Return the (X, Y) coordinate for the center point of the cell that contains the specified text.  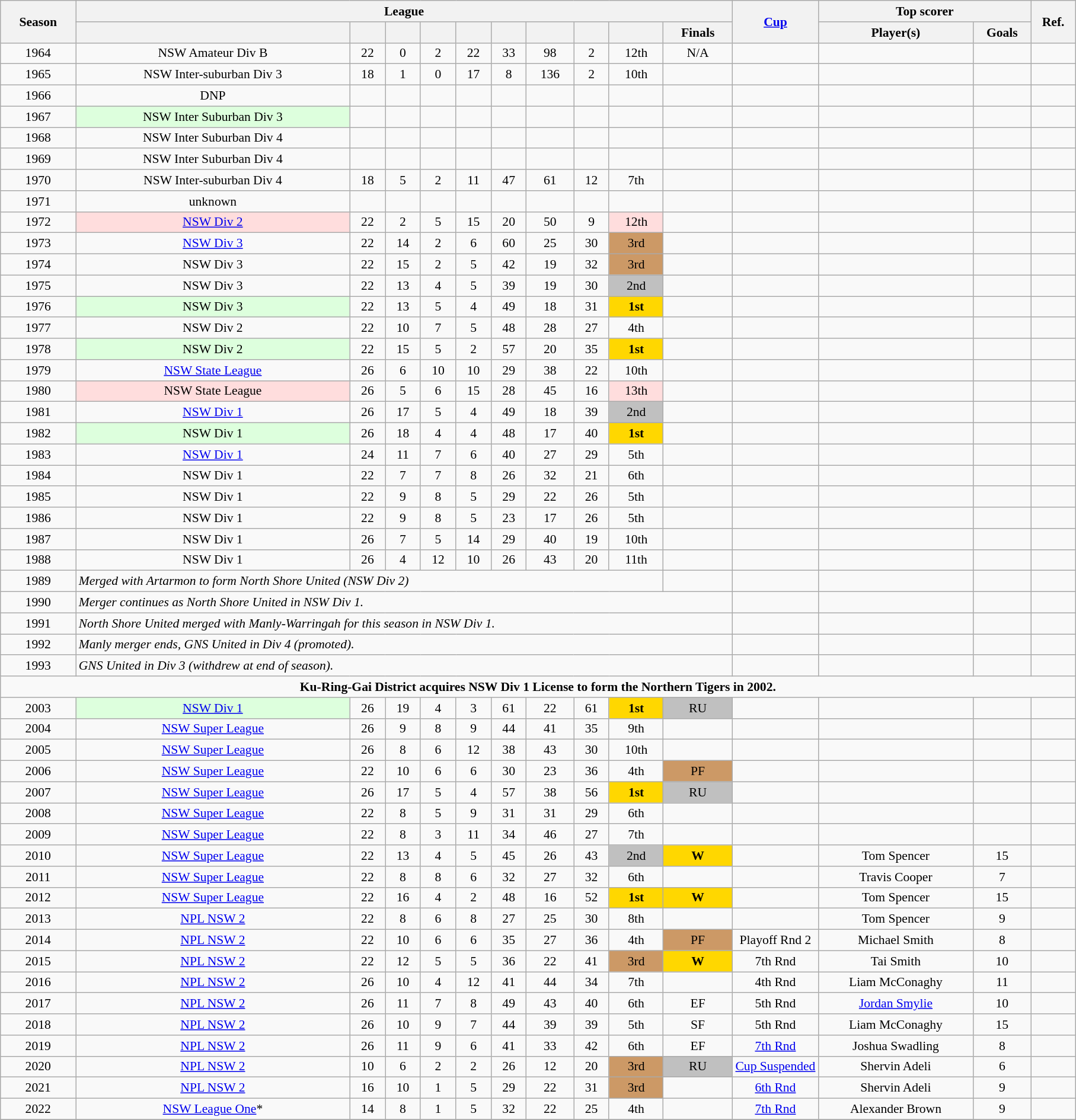
1985 (38, 497)
136 (550, 75)
2018 (38, 1025)
Merged with Artarmon to form North Shore United (NSW Div 2) (370, 581)
Alexander Brown (895, 1109)
2003 (38, 708)
2012 (38, 898)
2021 (38, 1088)
Merger continues as North Shore United in NSW Div 1. (404, 603)
1974 (38, 265)
2014 (38, 940)
2017 (38, 1004)
1973 (38, 244)
1993 (38, 666)
2010 (38, 856)
unknown (213, 201)
2022 (38, 1109)
1980 (38, 391)
1968 (38, 138)
Cup Suspended (775, 1067)
1965 (38, 75)
1992 (38, 645)
60 (509, 244)
24 (368, 455)
9th (636, 729)
Ku-Ring-Gai District acquires NSW Div 1 License to form the Northern Tigers in 2002. (538, 687)
1983 (38, 455)
56 (592, 792)
1979 (38, 370)
1984 (38, 476)
Manly merger ends, GNS United in Div 4 (promoted). (404, 645)
1969 (38, 159)
1988 (38, 560)
1967 (38, 117)
SF (698, 1025)
NSW Inter-suburban Div 4 (213, 180)
Joshua Swadling (895, 1046)
Cup (775, 21)
98 (550, 53)
13th (636, 391)
NSW Inter Suburban Div 3 (213, 117)
2019 (38, 1046)
1986 (38, 518)
2004 (38, 729)
2015 (38, 961)
N/A (698, 53)
1990 (38, 603)
Tai Smith (895, 961)
1978 (38, 349)
Player(s) (895, 33)
2013 (38, 919)
2005 (38, 750)
Top scorer (925, 11)
1989 (38, 581)
2011 (38, 877)
1975 (38, 286)
2006 (38, 772)
2009 (38, 835)
1987 (38, 539)
Playoff Rnd 2 (775, 940)
2007 (38, 792)
1991 (38, 623)
1964 (38, 53)
1976 (38, 307)
1972 (38, 222)
Finals (698, 33)
2008 (38, 814)
NSW Amateur Div B (213, 53)
52 (592, 898)
GNS United in Div 3 (withdrew at end of season). (404, 666)
50 (550, 222)
11th (636, 560)
2020 (38, 1067)
Goals (1002, 33)
8th (636, 919)
4th Rnd (775, 983)
47 (509, 180)
21 (592, 476)
1977 (38, 328)
Ref. (1053, 21)
Season (38, 21)
Travis Cooper (895, 877)
League (404, 11)
NSW Inter-suburban Div 3 (213, 75)
DNP (213, 96)
Jordan Smylie (895, 1004)
1982 (38, 434)
2016 (38, 983)
1971 (38, 201)
6th Rnd (775, 1088)
Michael Smith (895, 940)
1981 (38, 412)
NSW League One* (213, 1109)
46 (550, 835)
1970 (38, 180)
1966 (38, 96)
North Shore United merged with Manly-Warringah for this season in NSW Div 1. (404, 623)
